Identify which cell holds the provided text, then report its (X, Y) central coordinate. 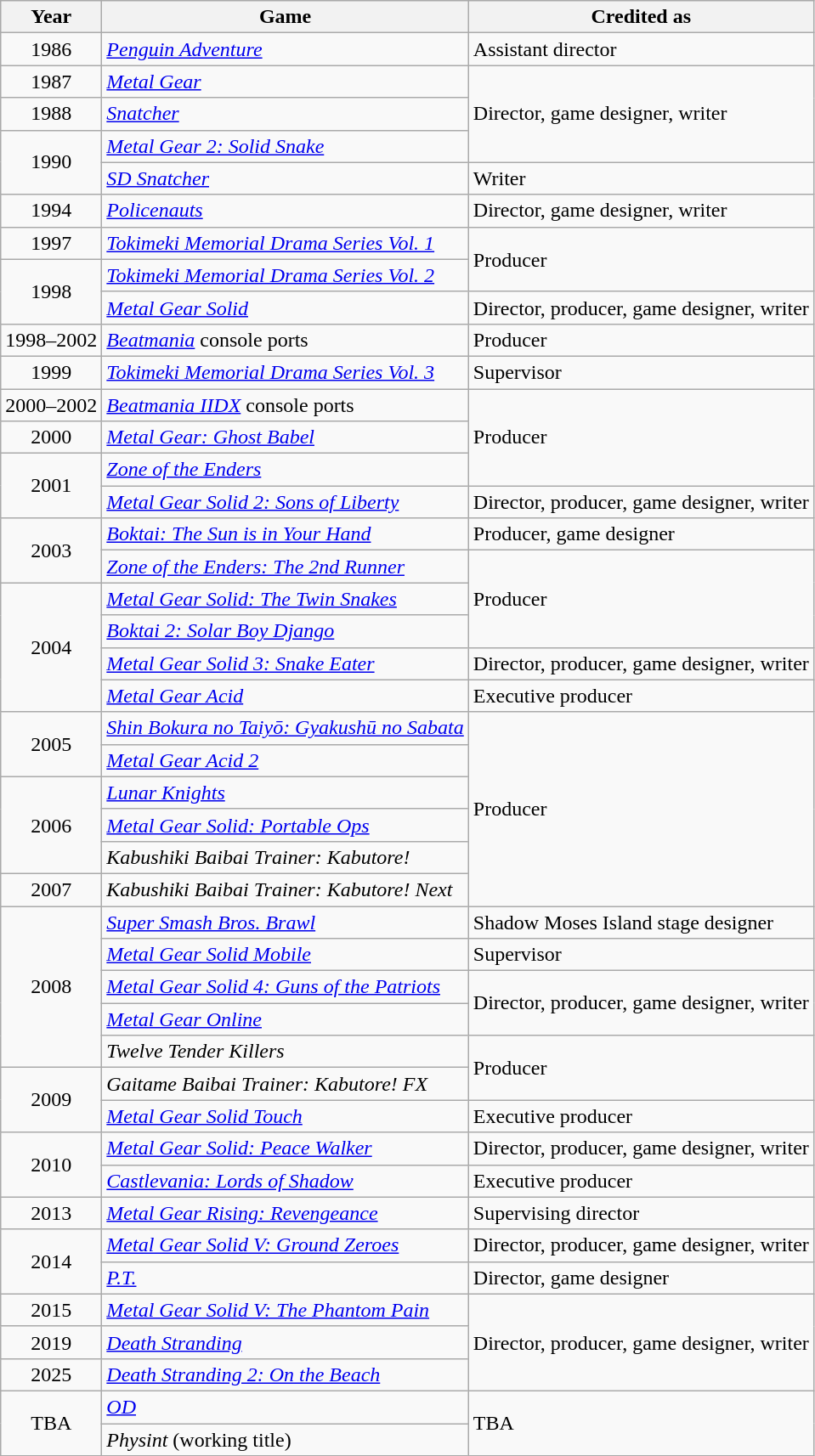
1988 (51, 114)
Metal Gear Solid: Portable Ops (286, 825)
Director, game designer (641, 1278)
Kabushiki Baibai Trainer: Kabutore! (286, 857)
Beatmania console ports (286, 340)
2013 (51, 1213)
2004 (51, 647)
Metal Gear Solid 3: Snake Eater (286, 663)
Producer, game designer (641, 534)
Physint (working title) (286, 1440)
Castlevania: Lords of Shadow (286, 1181)
Kabushiki Baibai Trainer: Kabutore! Next (286, 889)
2003 (51, 550)
P.T. (286, 1278)
Game (286, 17)
Metal Gear Solid Touch (286, 1116)
2001 (51, 486)
2000 (51, 437)
Supervising director (641, 1213)
Zone of the Enders (286, 470)
Credited as (641, 17)
Boktai 2: Solar Boy Django (286, 631)
2009 (51, 1100)
1987 (51, 82)
Penguin Adventure (286, 49)
1986 (51, 49)
Death Stranding 2: On the Beach (286, 1374)
2025 (51, 1374)
2014 (51, 1261)
Metal Gear Solid Mobile (286, 955)
Gaitame Baibai Trainer: Kabutore! FX (286, 1084)
Metal Gear Solid: The Twin Snakes (286, 599)
Death Stranding (286, 1342)
1990 (51, 162)
2007 (51, 889)
1999 (51, 372)
Metal Gear Solid: Peace Walker (286, 1148)
2000–2002 (51, 405)
Lunar Knights (286, 793)
Tokimeki Memorial Drama Series Vol. 3 (286, 372)
Metal Gear Acid (286, 696)
Metal Gear (286, 82)
Metal Gear Online (286, 1019)
2008 (51, 986)
1997 (51, 243)
Twelve Tender Killers (286, 1052)
Metal Gear Rising: Revengeance (286, 1213)
2015 (51, 1310)
1998 (51, 291)
Metal Gear Solid 4: Guns of the Patriots (286, 987)
Year (51, 17)
Shadow Moses Island stage designer (641, 922)
Snatcher (286, 114)
OD (286, 1407)
SD Snatcher (286, 178)
2005 (51, 744)
Writer (641, 178)
Tokimeki Memorial Drama Series Vol. 1 (286, 243)
2010 (51, 1165)
2006 (51, 825)
Assistant director (641, 49)
Tokimeki Memorial Drama Series Vol. 2 (286, 275)
Zone of the Enders: The 2nd Runner (286, 567)
Metal Gear: Ghost Babel (286, 437)
Shin Bokura no Taiyō: Gyakushū no Sabata (286, 728)
Super Smash Bros. Brawl (286, 922)
Metal Gear Solid 2: Sons of Liberty (286, 502)
1994 (51, 211)
Metal Gear Solid (286, 308)
Beatmania IIDX console ports (286, 405)
Boktai: The Sun is in Your Hand (286, 534)
2019 (51, 1342)
Policenauts (286, 211)
Metal Gear Solid V: The Phantom Pain (286, 1310)
Metal Gear 2: Solid Snake (286, 146)
Metal Gear Acid 2 (286, 760)
1998–2002 (51, 340)
Metal Gear Solid V: Ground Zeroes (286, 1245)
